Provide the (X, Y) coordinate of the cell's center where the given text is located.  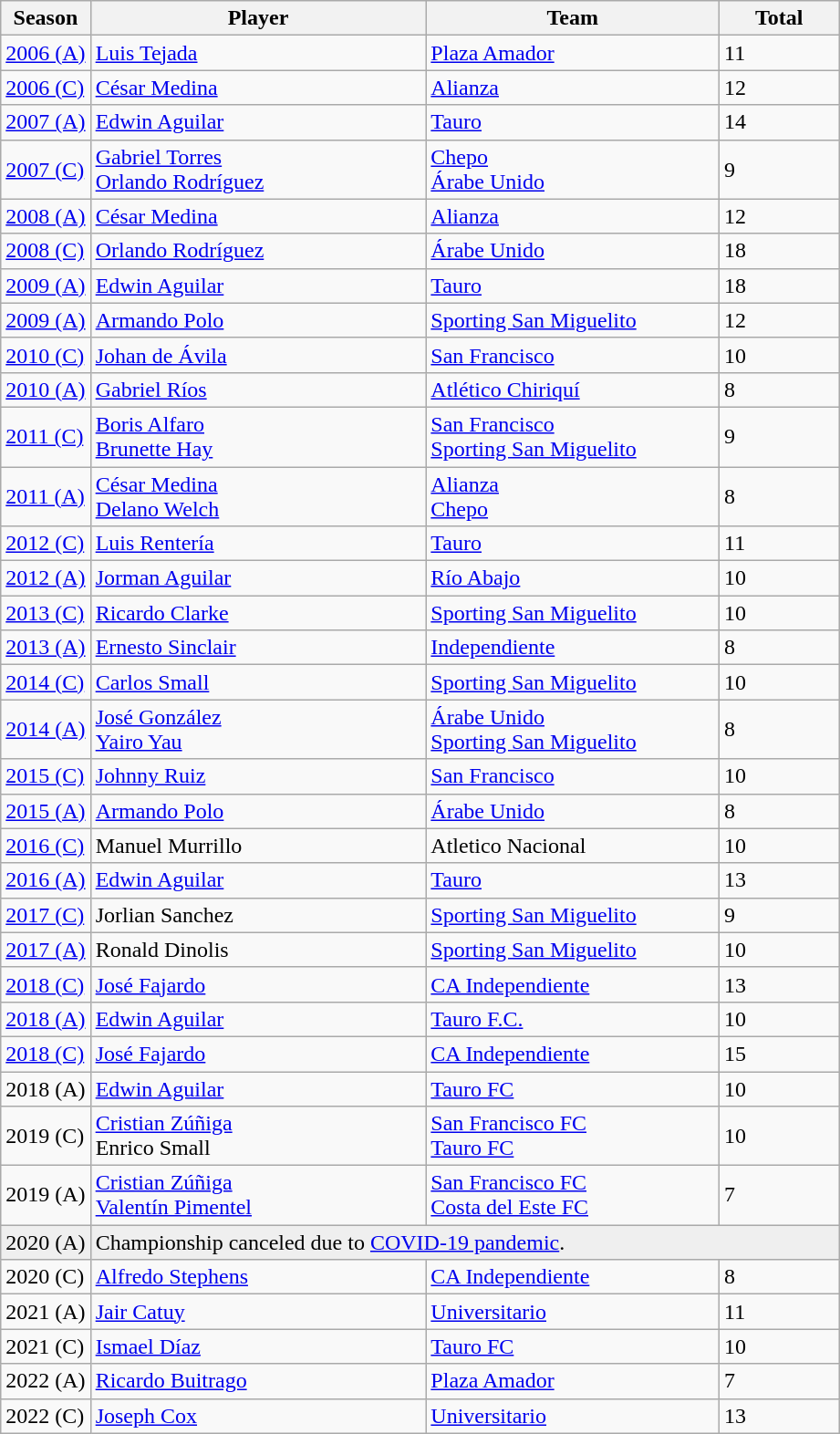
Cristian Zúñiga Enrico Small (258, 1137)
2012 (C) (46, 544)
Cristian Zúñiga Valentín Pimentel (258, 1195)
Alfredo Stephens (258, 1277)
2012 (A) (46, 578)
Total (779, 18)
2022 (A) (46, 1381)
Luis Tejada (258, 53)
Ernesto Sinclair (258, 648)
Johnny Ruiz (258, 776)
Atletico Nacional (573, 846)
2008 (C) (46, 251)
Atlético Chiriquí (573, 390)
Árabe UnidoSporting San Miguelito (573, 730)
2015 (A) (46, 811)
2008 (A) (46, 216)
San Francisco FCTauro FC (573, 1137)
Jorlian Sanchez (258, 915)
Carlos Small (258, 682)
Season (46, 18)
San Francisco FCCosta del Este FC (573, 1195)
2017 (A) (46, 950)
2010 (A) (46, 390)
2013 (A) (46, 648)
Boris Alfaro Brunette Hay (258, 436)
2015 (C) (46, 776)
2011 (C) (46, 436)
Gabriel Ríos (258, 390)
2020 (C) (46, 1277)
San FranciscoSporting San Miguelito (573, 436)
Gabriel Torres Orlando Rodríguez (258, 170)
Championship canceled due to COVID-19 pandemic. (465, 1242)
2011 (A) (46, 496)
2014 (C) (46, 682)
Orlando Rodríguez (258, 251)
Tauro F.C. (573, 1019)
2017 (C) (46, 915)
2010 (C) (46, 355)
Ricardo Clarke (258, 613)
2019 (A) (46, 1195)
Jair Catuy (258, 1312)
2006 (C) (46, 88)
2014 (A) (46, 730)
2020 (A) (46, 1242)
2016 (C) (46, 846)
14 (779, 122)
Independiente (573, 648)
Joseph Cox (258, 1416)
Jorman Aguilar (258, 578)
Johan de Ávila (258, 355)
15 (779, 1054)
2021 (C) (46, 1346)
Player (258, 18)
2021 (A) (46, 1312)
2019 (C) (46, 1137)
Luis Rentería (258, 544)
Manuel Murrillo (258, 846)
Team (573, 18)
ChepoÁrabe Unido (573, 170)
2007 (A) (46, 122)
Ronald Dinolis (258, 950)
2006 (A) (46, 53)
Ismael Díaz (258, 1346)
2013 (C) (46, 613)
2007 (C) (46, 170)
Alianza Chepo (573, 496)
Río Abajo (573, 578)
Ricardo Buitrago (258, 1381)
César Medina Delano Welch (258, 496)
2016 (A) (46, 880)
José González Yairo Yau (258, 730)
2022 (C) (46, 1416)
